Detect which cell encompasses the target text, then output its (X, Y) center coordinate. 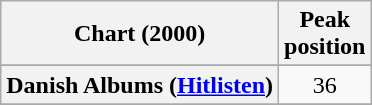
Chart (2000) (140, 34)
Peakposition (325, 34)
Danish Albums (Hitlisten) (140, 85)
36 (325, 85)
